Return [x, y] of the center of cell containing provided text 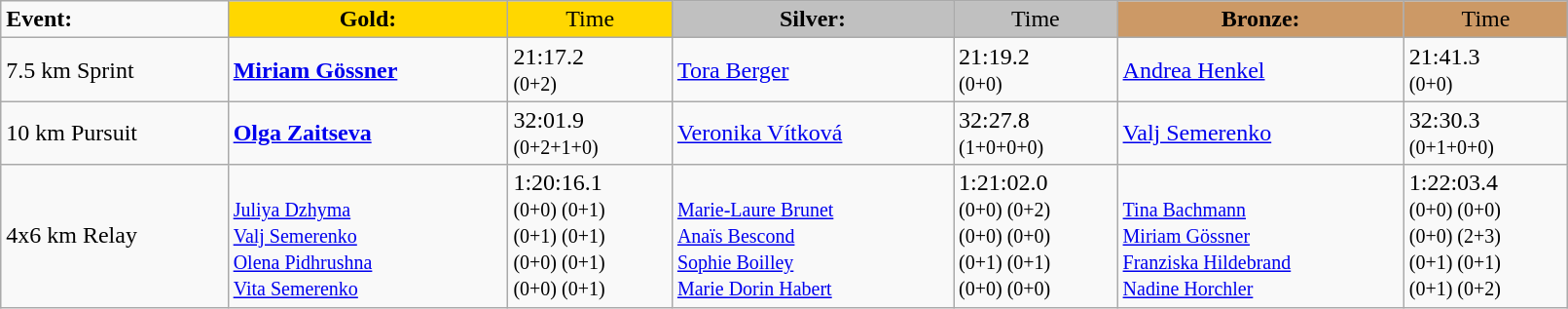
Veronika Vítková [812, 133]
Marie-Laure BrunetAnaïs BescondSophie BoilleyMarie Dorin Habert [812, 236]
Juliya DzhymaValj SemerenkoOlena PidhrushnaVita Semerenko [368, 236]
10 km Pursuit [115, 133]
4x6 km Relay [115, 236]
Gold: [368, 19]
21:41.3(0+0) [1485, 70]
32:30.3(0+1+0+0) [1485, 133]
Valj Semerenko [1260, 133]
Event: [115, 19]
Olga Zaitseva [368, 133]
Tina BachmannMiriam GössnerFranziska HildebrandNadine Horchler [1260, 236]
1:20:16.1(0+0) (0+1)(0+1) (0+1)(0+0) (0+1)(0+0) (0+1) [590, 236]
Andrea Henkel [1260, 70]
21:17.2(0+2) [590, 70]
32:01.9(0+2+1+0) [590, 133]
32:27.8(1+0+0+0) [1036, 133]
1:22:03.4(0+0) (0+0)(0+0) (2+3)(0+1) (0+1)(0+1) (0+2) [1485, 236]
1:21:02.0(0+0) (0+2)(0+0) (0+0)(0+1) (0+1)(0+0) (0+0) [1036, 236]
Miriam Gössner [368, 70]
7.5 km Sprint [115, 70]
Silver: [812, 19]
Tora Berger [812, 70]
21:19.2(0+0) [1036, 70]
Bronze: [1260, 19]
